Locate the cell with the specified text and output its [x, y] center coordinate. 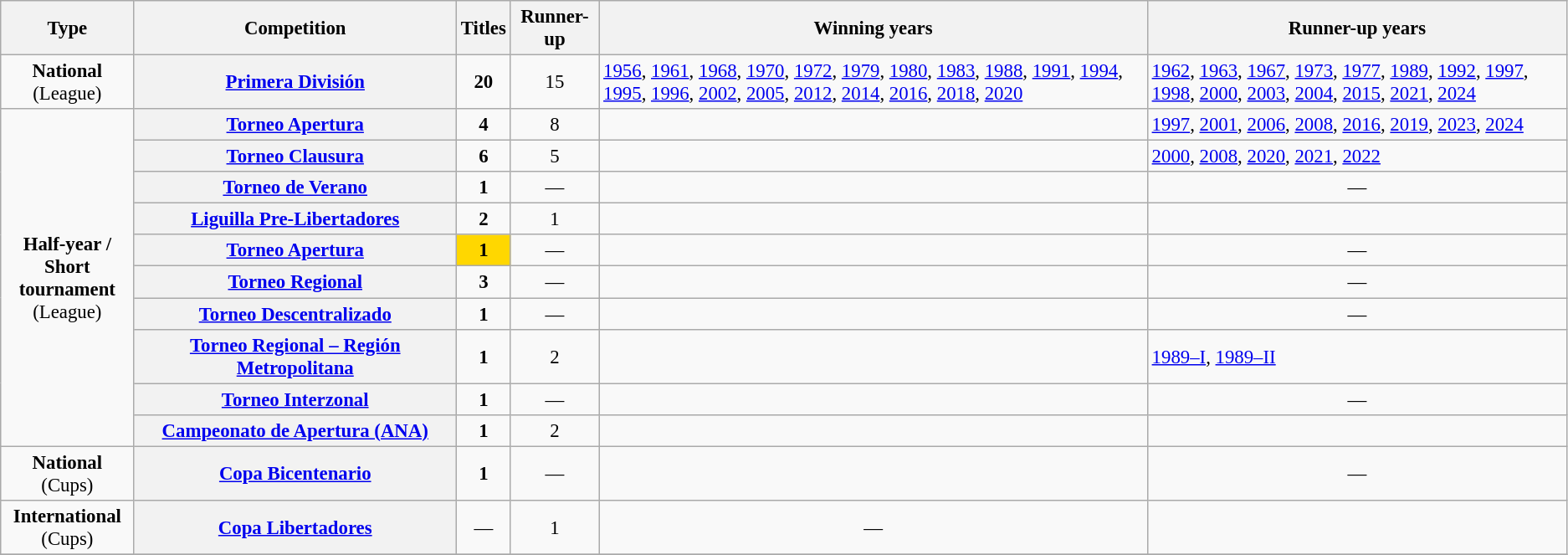
3 [484, 282]
International(Cups) [67, 527]
Copa Bicentenario [295, 474]
15 [555, 82]
Torneo Clausura [295, 157]
Type [67, 28]
Copa Libertadores [295, 527]
Torneo Descentralizado [295, 314]
Campeonato de Apertura (ANA) [295, 430]
Competition [295, 28]
6 [484, 157]
1989–I, 1989–II [1357, 357]
Torneo de Verano [295, 188]
1962, 1963, 1967, 1973, 1977, 1989, 1992, 1997, 1998, 2000, 2003, 2004, 2015, 2021, 2024 [1357, 82]
2000, 2008, 2020, 2021, 2022 [1357, 157]
Runner-up [555, 28]
Winning years [874, 28]
Runner-up years [1357, 28]
Liguilla Pre-Libertadores [295, 219]
5 [555, 157]
Titles [484, 28]
Torneo Interzonal [295, 399]
8 [555, 125]
1997, 2001, 2006, 2008, 2016, 2019, 2023, 2024 [1357, 125]
Primera División [295, 82]
1956, 1961, 1968, 1970, 1972, 1979, 1980, 1983, 1988, 1991, 1994, 1995, 1996, 2002, 2005, 2012, 2014, 2016, 2018, 2020 [874, 82]
National(Cups) [67, 474]
Torneo Regional [295, 282]
Half-year / Shorttournament(League) [67, 278]
20 [484, 82]
National(League) [67, 82]
Torneo Regional – Región Metropolitana [295, 357]
4 [484, 125]
